From the cell containing the given text, extract its center point as (X, Y) coordinate. 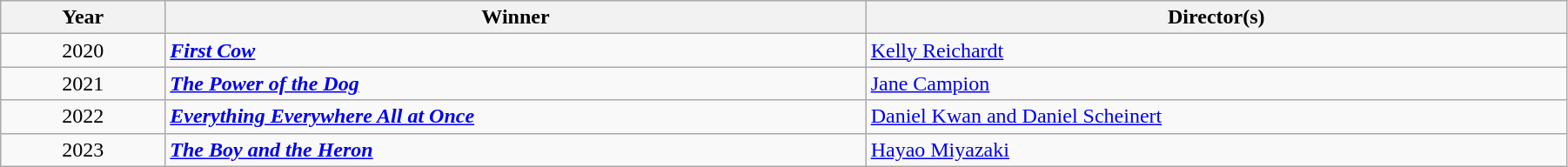
Kelly Reichardt (1216, 50)
Jane Campion (1216, 83)
The Boy and the Heron (515, 150)
2023 (84, 150)
Daniel Kwan and Daniel Scheinert (1216, 117)
2020 (84, 50)
First Cow (515, 50)
Everything Everywhere All at Once (515, 117)
Hayao Miyazaki (1216, 150)
Year (84, 17)
2022 (84, 117)
The Power of the Dog (515, 83)
2021 (84, 83)
Director(s) (1216, 17)
Winner (515, 17)
